Return the (x, y) coordinate for the center point of the cell that contains the specified text.  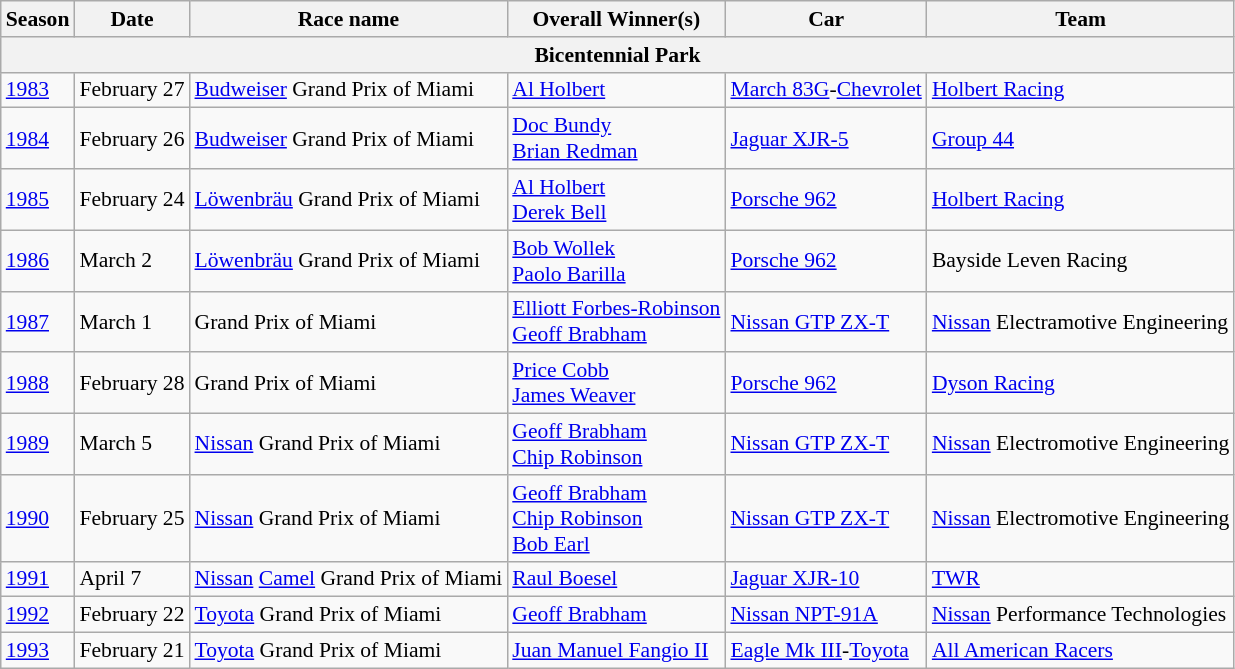
February 24 (132, 200)
Race name (348, 19)
March 5 (132, 444)
February 22 (132, 615)
Al Holbert Derek Bell (616, 200)
February 25 (132, 518)
Nissan Camel Grand Prix of Miami (348, 579)
Nissan Electramotive Engineering (1080, 322)
1987 (38, 322)
Bayside Leven Racing (1080, 260)
February 26 (132, 138)
March 2 (132, 260)
1983 (38, 90)
Bicentennial Park (618, 55)
Geoff Brabham Chip Robinson (616, 444)
Group 44 (1080, 138)
1988 (38, 384)
Al Holbert (616, 90)
Raul Boesel (616, 579)
Geoff Brabham (616, 615)
1989 (38, 444)
TWR (1080, 579)
1991 (38, 579)
Geoff Brabham Chip Robinson Bob Earl (616, 518)
Dyson Racing (1080, 384)
1984 (38, 138)
Elliott Forbes-Robinson Geoff Brabham (616, 322)
1993 (38, 651)
Jaguar XJR-10 (826, 579)
Date (132, 19)
Overall Winner(s) (616, 19)
Juan Manuel Fangio II (616, 651)
Car (826, 19)
Season (38, 19)
Nissan NPT-91A (826, 615)
February 21 (132, 651)
Team (1080, 19)
Jaguar XJR-5 (826, 138)
All American Racers (1080, 651)
1990 (38, 518)
April 7 (132, 579)
February 28 (132, 384)
1992 (38, 615)
1986 (38, 260)
March 1 (132, 322)
February 27 (132, 90)
March 83G-Chevrolet (826, 90)
Price Cobb James Weaver (616, 384)
1985 (38, 200)
Eagle Mk III-Toyota (826, 651)
Nissan Performance Technologies (1080, 615)
Bob Wollek Paolo Barilla (616, 260)
Doc Bundy Brian Redman (616, 138)
